For the text-containing cell, return its midpoint in (X, Y) coordinate format. 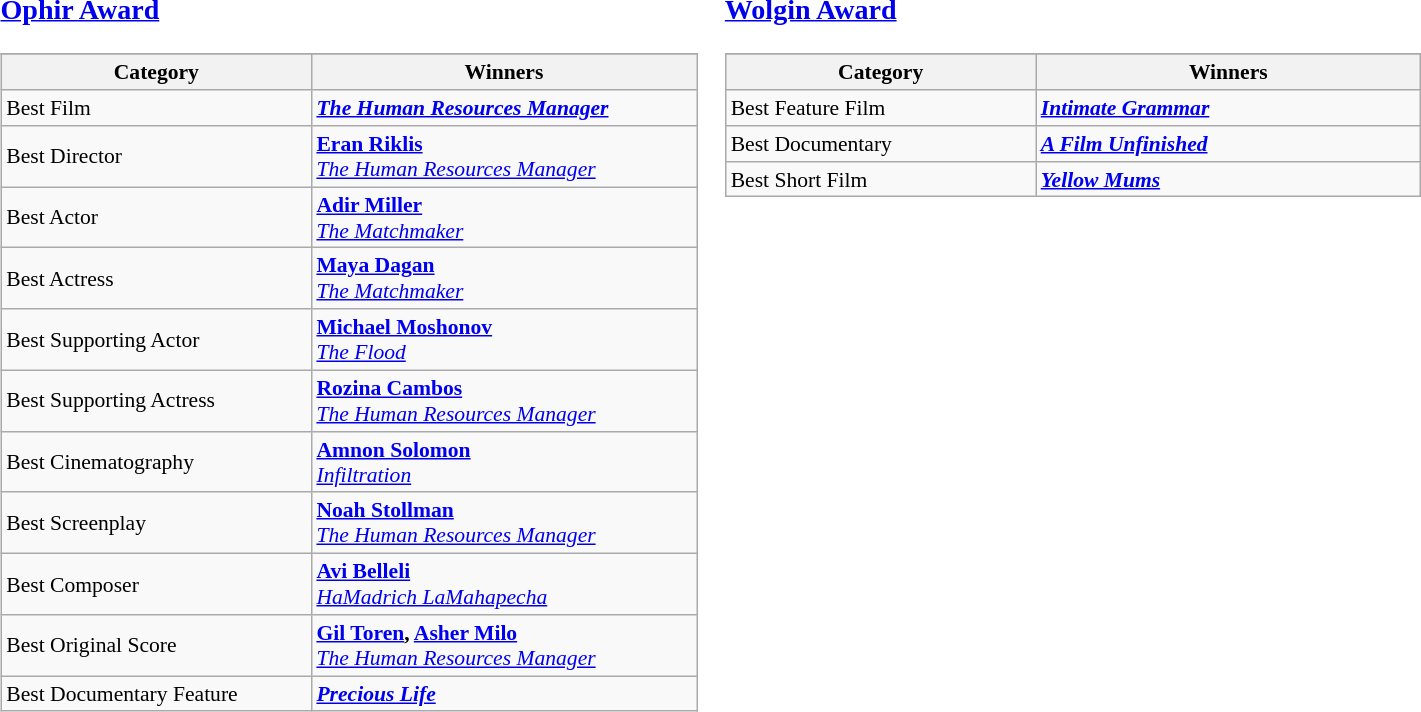
Yellow Mums (1228, 179)
Best Supporting Actress (156, 400)
Best Actress (156, 278)
Best Documentary Feature (156, 694)
Avi BelleliHaMadrich LaMahapecha (504, 584)
Best Supporting Actor (156, 340)
Best Feature Film (881, 108)
Best Original Score (156, 646)
Precious Life (504, 694)
Best Actor (156, 218)
Best Short Film (881, 179)
Gil Toren, Asher MiloThe Human Resources Manager (504, 646)
Maya DaganThe Matchmaker (504, 278)
Best Documentary (881, 144)
Best Screenplay (156, 522)
The Human Resources Manager (504, 108)
Michael MoshonovThe Flood (504, 340)
Best Cinematography (156, 462)
Amnon SolomonInfiltration (504, 462)
Rozina CambosThe Human Resources Manager (504, 400)
Best Film (156, 108)
Eran RiklisThe Human Resources Manager (504, 156)
Noah StollmanThe Human Resources Manager (504, 522)
Best Composer (156, 584)
Intimate Grammar (1228, 108)
A Film Unfinished (1228, 144)
Adir MillerThe Matchmaker (504, 218)
Best Director (156, 156)
